Detect which cell encompasses the target text, then output its [X, Y] center coordinate. 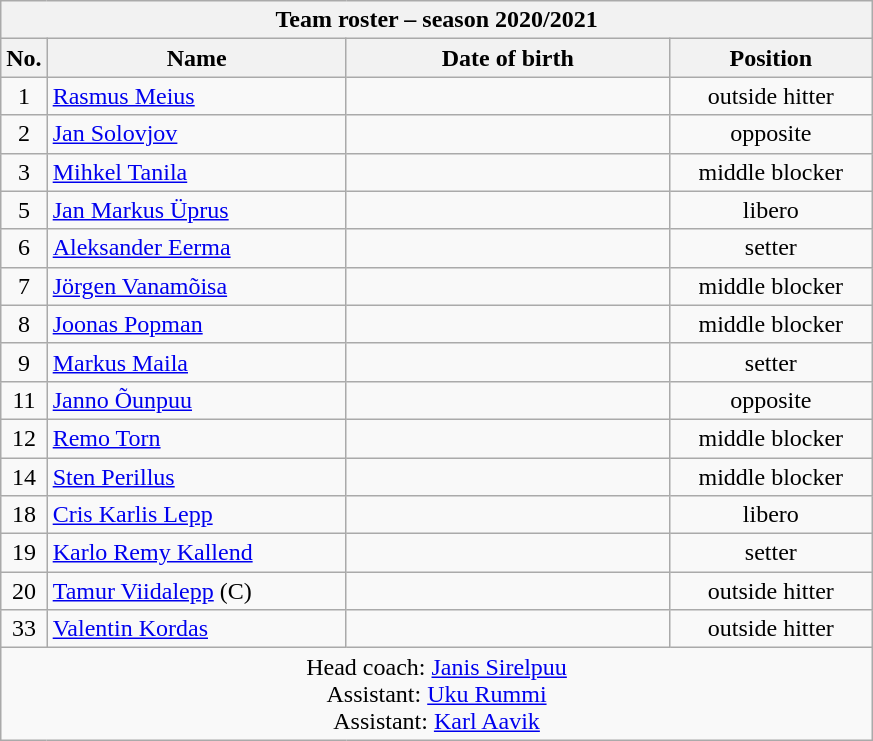
14 [24, 477]
18 [24, 515]
Jörgen Vanamõisa [196, 286]
Date of birth [508, 58]
Janno Õunpuu [196, 400]
Sten Perillus [196, 477]
33 [24, 629]
Mihkel Tanila [196, 172]
Head coach: Janis SirelpuuAssistant: Uku RummiAssistant: Karl Aavik [437, 694]
8 [24, 324]
Joonas Popman [196, 324]
Karlo Remy Kallend [196, 553]
Rasmus Meius [196, 96]
1 [24, 96]
Jan Markus Üprus [196, 210]
2 [24, 134]
Markus Maila [196, 362]
Jan Solovjov [196, 134]
No. [24, 58]
Aleksander Eerma [196, 248]
3 [24, 172]
12 [24, 438]
11 [24, 400]
Valentin Kordas [196, 629]
Name [196, 58]
6 [24, 248]
19 [24, 553]
Tamur Viidalepp (C) [196, 591]
20 [24, 591]
5 [24, 210]
7 [24, 286]
Team roster – season 2020/2021 [437, 20]
Position [770, 58]
Cris Karlis Lepp [196, 515]
Remo Torn [196, 438]
9 [24, 362]
